From the cell containing the given text, extract its center point as [X, Y] coordinate. 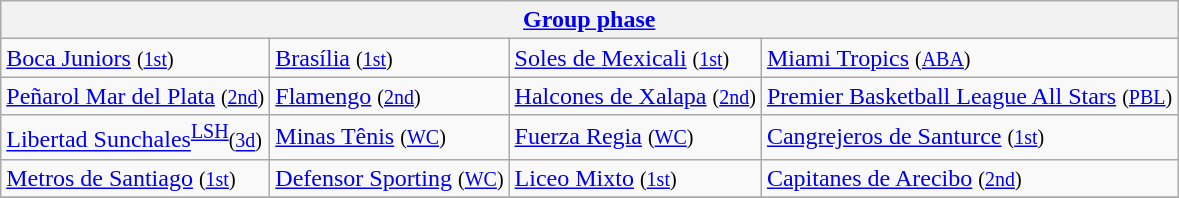
Minas Tênis (WC) [390, 138]
Peñarol Mar del Plata (2nd) [136, 96]
Soles de Mexicali (1st) [635, 58]
Fuerza Regia (WC) [635, 138]
Metros de Santiago (1st) [136, 178]
Halcones de Xalapa (2nd) [635, 96]
Premier Basketball League All Stars (PBL) [969, 96]
Cangrejeros de Santurce (1st) [969, 138]
Miami Tropics (ABA) [969, 58]
Flamengo (2nd) [390, 96]
Brasília (1st) [390, 58]
Boca Juniors (1st) [136, 58]
Liceo Mixto (1st) [635, 178]
Group phase [590, 20]
Libertad SunchalesLSH(3d) [136, 138]
Capitanes de Arecibo (2nd) [969, 178]
Defensor Sporting (WC) [390, 178]
